Search for the cell housing the specified text and yield its [x, y] center coordinate. 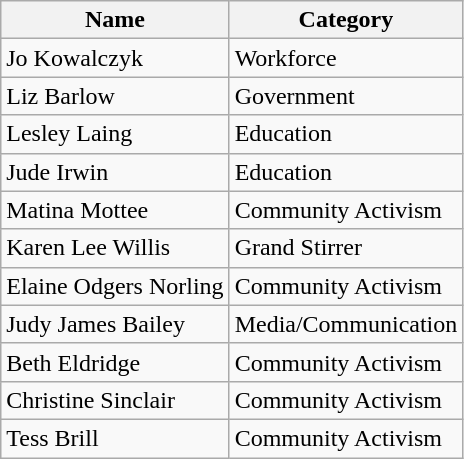
Karen Lee Willis [115, 248]
Liz Barlow [115, 96]
Government [346, 96]
Tess Brill [115, 438]
Grand Stirrer [346, 248]
Jude Irwin [115, 172]
Media/Communication [346, 324]
Jo Kowalczyk [115, 58]
Christine Sinclair [115, 400]
Matina Mottee [115, 210]
Elaine Odgers Norling [115, 286]
Name [115, 20]
Judy James Bailey [115, 324]
Beth Eldridge [115, 362]
Lesley Laing [115, 134]
Category [346, 20]
Workforce [346, 58]
